Pinpoint the cell where the given text exists, returning its [x, y] midpoint coordinate. 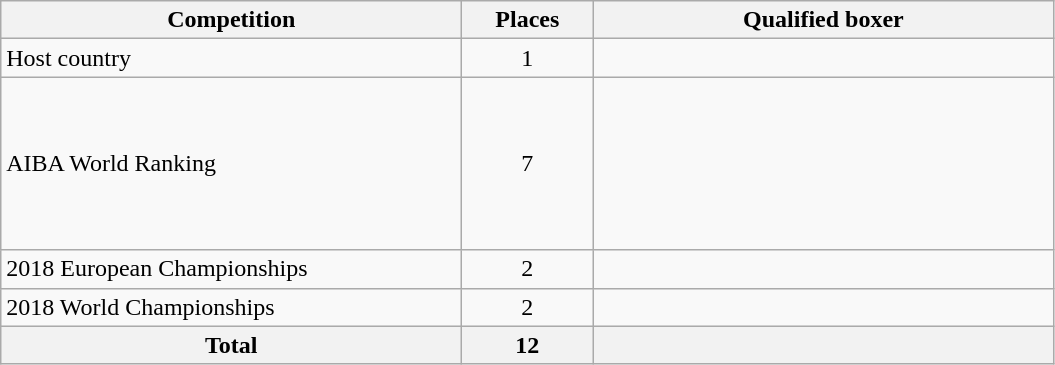
Total [232, 345]
7 [528, 164]
2018 World Championships [232, 307]
Places [528, 20]
2018 European Championships [232, 269]
Qualified boxer [824, 20]
Competition [232, 20]
1 [528, 58]
Host country [232, 58]
12 [528, 345]
AIBA World Ranking [232, 164]
